Provide the [X, Y] coordinate of the cell's center where the given text is located.  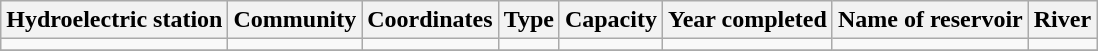
Name of reservoir [930, 20]
Community [295, 20]
Type [528, 20]
Coordinates [430, 20]
Hydroelectric station [114, 20]
River [1062, 20]
Year completed [747, 20]
Capacity [610, 20]
